Detect which cell encompasses the target text, then output its (x, y) center coordinate. 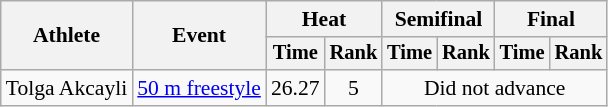
5 (354, 88)
Final (551, 19)
26.27 (296, 88)
Heat (324, 19)
50 m freestyle (199, 88)
Did not advance (494, 88)
Semifinal (438, 19)
Athlete (67, 36)
Event (199, 36)
Tolga Akcayli (67, 88)
